Output the (X, Y) coordinate of the center of the cell containing the given text.  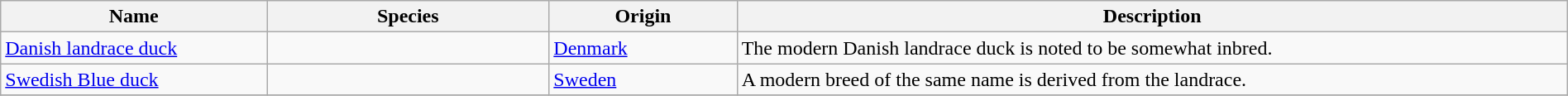
Sweden (643, 79)
A modern breed of the same name is derived from the landrace. (1152, 79)
Danish landrace duck (134, 48)
The modern Danish landrace duck is noted to be somewhat inbred. (1152, 48)
Name (134, 17)
Description (1152, 17)
Species (409, 17)
Swedish Blue duck (134, 79)
Origin (643, 17)
Denmark (643, 48)
